Detect which cell encompasses the target text, then output its [X, Y] center coordinate. 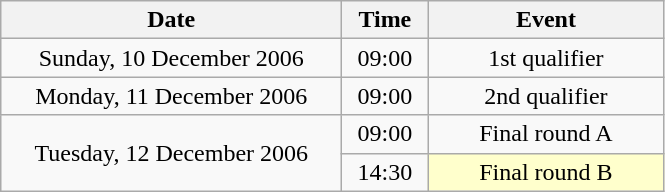
1st qualifier [546, 58]
14:30 [385, 172]
Tuesday, 12 December 2006 [172, 153]
2nd qualifier [546, 96]
Sunday, 10 December 2006 [172, 58]
Final round A [546, 134]
Event [546, 20]
Date [172, 20]
Final round B [546, 172]
Monday, 11 December 2006 [172, 96]
Time [385, 20]
